Search for the cell housing the specified text and yield its [x, y] center coordinate. 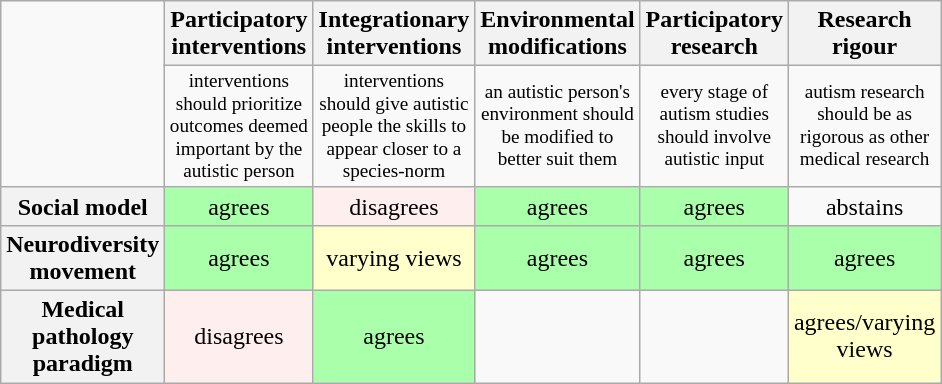
abstains [864, 206]
interventions should prioritize outcomes deemed important by the autistic person [239, 127]
Medical pathology paradigm [83, 337]
Research rigour [864, 34]
autism research should be as rigorous as other medical research [864, 127]
interventions should give autistic people the skills to appear closer to a species-norm [394, 127]
Social model [83, 206]
varying views [394, 258]
Participatory interventions [239, 34]
Environmental modifications [558, 34]
an autistic person's environment should be modified to better suit them [558, 127]
Neurodiversity movement [83, 258]
Participatory research [714, 34]
agrees/varying views [864, 337]
Integrationary interventions [394, 34]
every stage of autism studies should involve autistic input [714, 127]
